Scan for the cell matching the given text and deliver its [X, Y] coordinate at center. 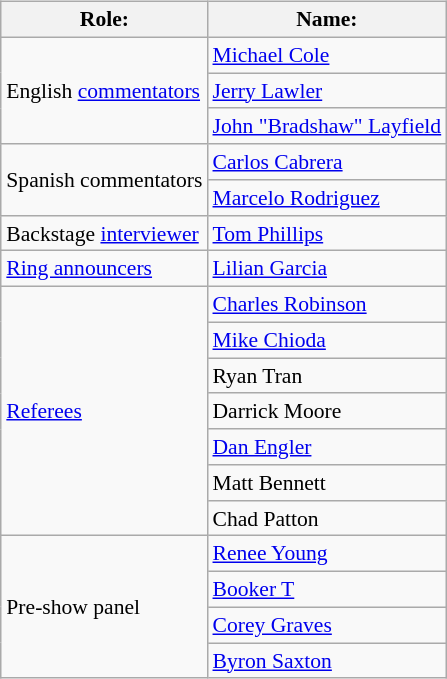
Marcelo Rodriguez [326, 198]
Corey Graves [326, 625]
Jerry Lawler [326, 91]
Matt Bennett [326, 483]
Mike Chioda [326, 340]
Renee Young [326, 554]
Tom Phillips [326, 233]
Role: [104, 20]
Carlos Cabrera [326, 162]
Charles Robinson [326, 305]
John "Bradshaw" Layfield [326, 126]
Spanish commentators [104, 180]
Booker T [326, 590]
Dan Engler [326, 447]
Darrick Moore [326, 411]
Ryan Tran [326, 376]
English commentators [104, 90]
Pre-show panel [104, 607]
Byron Saxton [326, 661]
Lilian Garcia [326, 269]
Referees [104, 412]
Backstage interviewer [104, 233]
Chad Patton [326, 518]
Ring announcers [104, 269]
Michael Cole [326, 55]
Name: [326, 20]
